Determine the [X, Y] coordinate at the center of the cell enclosing the given text.  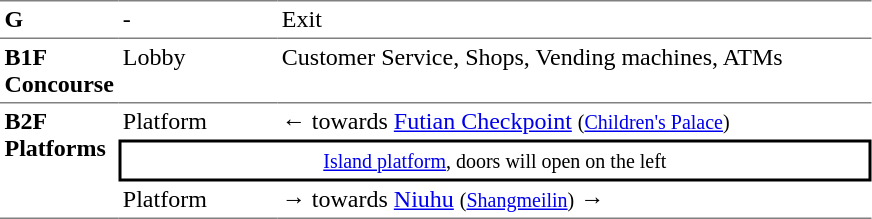
← towards Futian Checkpoint (Children's Palace) [574, 122]
B1FConcourse [59, 71]
Exit [574, 19]
Customer Service, Shops, Vending machines, ATMs [574, 71]
Platform [198, 122]
G [59, 19]
Island platform, doors will open on the left [494, 161]
- [198, 19]
Lobby [198, 71]
